Find where the given text appears and provide that cell's center as (x, y) coordinate. 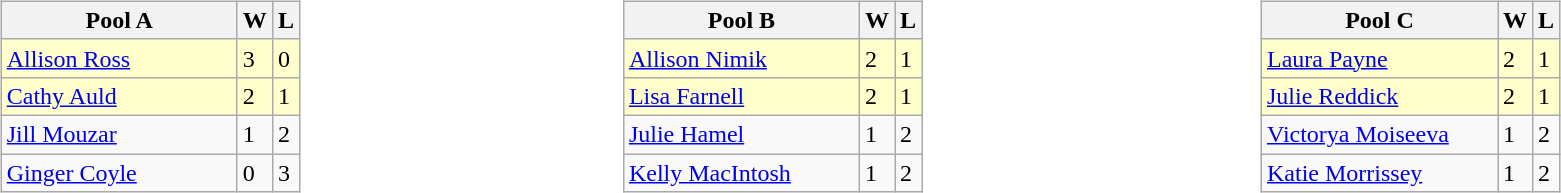
Cathy Auld (119, 96)
Ginger Coyle (119, 173)
Julie Hamel (741, 134)
Pool C (1379, 20)
Laura Payne (1379, 58)
Allison Ross (119, 58)
Victorya Moiseeva (1379, 134)
Katie Morrissey (1379, 173)
Kelly MacIntosh (741, 173)
Allison Nimik (741, 58)
Lisa Farnell (741, 96)
Pool A (119, 20)
Julie Reddick (1379, 96)
Pool B (741, 20)
Jill Mouzar (119, 134)
